Provide the [x, y] coordinate of the cell's center where the given text is located.  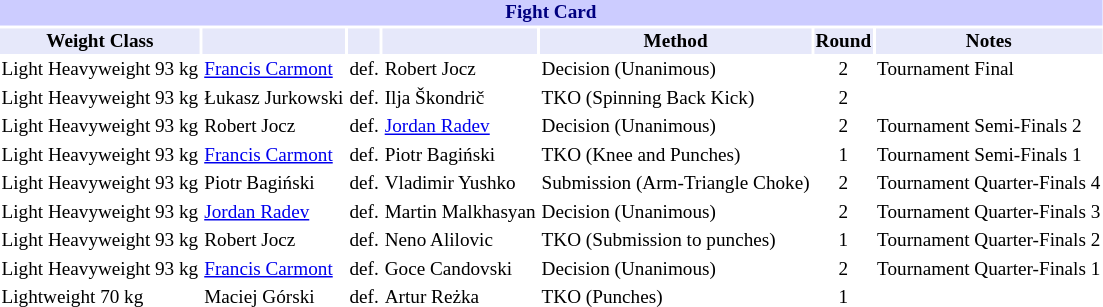
Tournament Quarter-Finals 2 [989, 241]
Martin Malkhasyan [460, 213]
Neno Alilovic [460, 241]
Fight Card [551, 13]
Tournament Semi-Finals 1 [989, 155]
Method [676, 41]
Tournament Semi-Finals 2 [989, 127]
Tournament Quarter-Finals 4 [989, 184]
TKO (Knee and Punches) [676, 155]
Tournament Quarter-Finals 3 [989, 213]
Weight Class [100, 41]
Tournament Final [989, 70]
TKO (Spinning Back Kick) [676, 99]
Goce Candovski [460, 269]
Vladimir Yushko [460, 184]
Notes [989, 41]
Łukasz Jurkowski [274, 99]
TKO (Submission to punches) [676, 241]
Submission (Arm-Triangle Choke) [676, 184]
Ilja Škondrič [460, 99]
Tournament Quarter-Finals 1 [989, 269]
Round [843, 41]
